Detect which cell encompasses the target text, then output its (x, y) center coordinate. 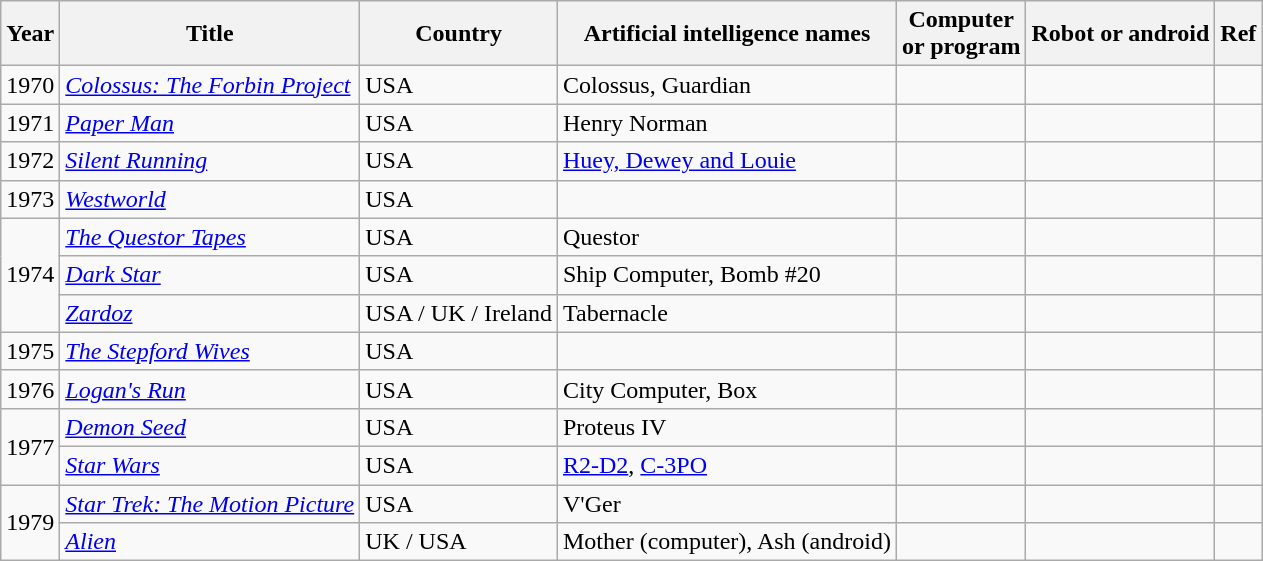
R2-D2, C-3PO (726, 465)
Logan's Run (210, 389)
1971 (30, 123)
Robot or android (1120, 34)
1973 (30, 199)
Colossus, Guardian (726, 85)
1979 (30, 522)
Mother (computer), Ash (android) (726, 542)
Ship Computer, Bomb #20 (726, 275)
Demon Seed (210, 427)
Silent Running (210, 161)
UK / USA (459, 542)
USA / UK / Ireland (459, 313)
1972 (30, 161)
City Computer, Box (726, 389)
Proteus IV (726, 427)
Zardoz (210, 313)
V'Ger (726, 503)
Alien (210, 542)
1977 (30, 446)
1976 (30, 389)
Tabernacle (726, 313)
Artificial intelligence names (726, 34)
Dark Star (210, 275)
Ref (1238, 34)
Title (210, 34)
Colossus: The Forbin Project (210, 85)
Country (459, 34)
Paper Man (210, 123)
The Questor Tapes (210, 237)
Year (30, 34)
Henry Norman (726, 123)
The Stepford Wives (210, 351)
Westworld (210, 199)
Star Trek: The Motion Picture (210, 503)
1974 (30, 275)
Computeror program (960, 34)
1970 (30, 85)
Questor (726, 237)
Huey, Dewey and Louie (726, 161)
1975 (30, 351)
Star Wars (210, 465)
